Output the [x, y] coordinate of the center of the cell containing the given text.  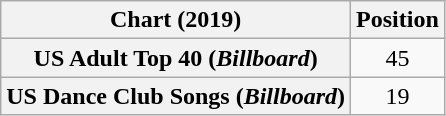
Position [398, 20]
19 [398, 96]
US Adult Top 40 (Billboard) [176, 58]
US Dance Club Songs (Billboard) [176, 96]
Chart (2019) [176, 20]
45 [398, 58]
